Identify which cell holds the provided text, then report its [X, Y] central coordinate. 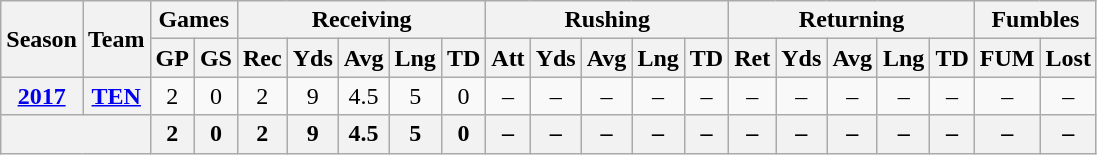
Returning [852, 20]
Team [116, 39]
Fumbles [1035, 20]
Rec [262, 58]
TEN [116, 96]
Ret [752, 58]
Att [508, 58]
Season [42, 39]
Lost [1068, 58]
Rushing [608, 20]
Receiving [361, 20]
GP [172, 58]
FUM [1007, 58]
GS [216, 58]
2017 [42, 96]
Games [194, 20]
